Determine the [X, Y] coordinate at the center of the cell enclosing the given text.  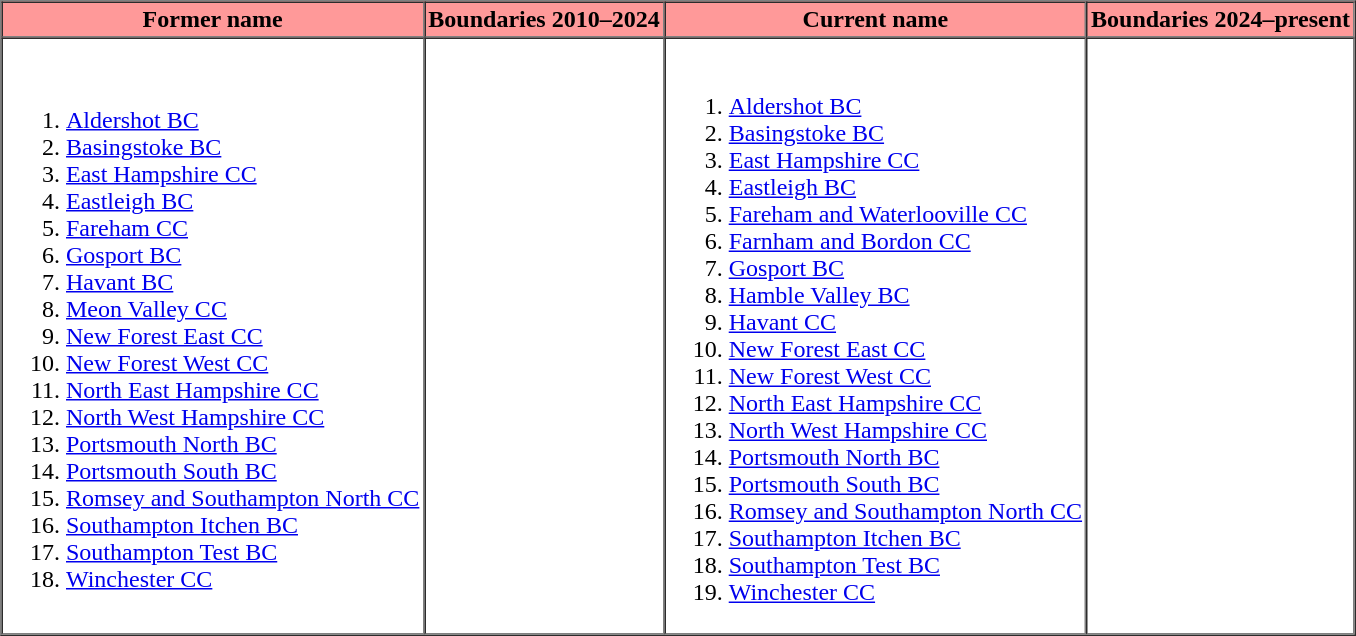
Current name [875, 20]
Boundaries 2024–present [1221, 20]
Boundaries 2010–2024 [544, 20]
Former name [213, 20]
